Determine the (X, Y) coordinate at the center of the cell enclosing the given text.  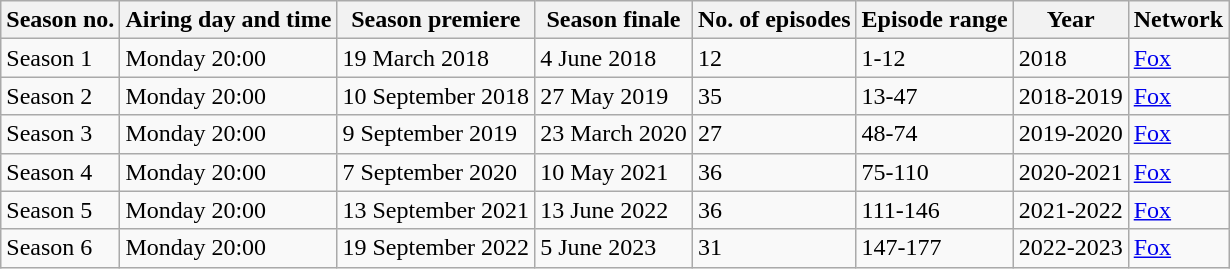
Year (1070, 20)
48-74 (934, 134)
111-146 (934, 210)
Season premiere (436, 20)
75-110 (934, 172)
Season 2 (60, 96)
2021-2022 (1070, 210)
35 (774, 96)
13 June 2022 (614, 210)
12 (774, 58)
10 May 2021 (614, 172)
2018-2019 (1070, 96)
27 May 2019 (614, 96)
13-47 (934, 96)
1-12 (934, 58)
2022-2023 (1070, 248)
Episode range (934, 20)
23 March 2020 (614, 134)
19 September 2022 (436, 248)
2018 (1070, 58)
27 (774, 134)
10 September 2018 (436, 96)
Season 1 (60, 58)
No. of episodes (774, 20)
Network (1178, 20)
31 (774, 248)
Season no. (60, 20)
147-177 (934, 248)
7 September 2020 (436, 172)
5 June 2023 (614, 248)
4 June 2018 (614, 58)
2019-2020 (1070, 134)
Season 5 (60, 210)
13 September 2021 (436, 210)
Airing day and time (228, 20)
Season 6 (60, 248)
2020-2021 (1070, 172)
9 September 2019 (436, 134)
19 March 2018 (436, 58)
Season 3 (60, 134)
Season 4 (60, 172)
Season finale (614, 20)
